For the text-containing cell, return its midpoint in [x, y] coordinate format. 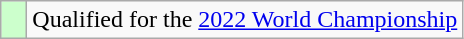
Qualified for the 2022 World Championship [245, 20]
